Provide the (X, Y) coordinate of the cell's center where the given text is located.  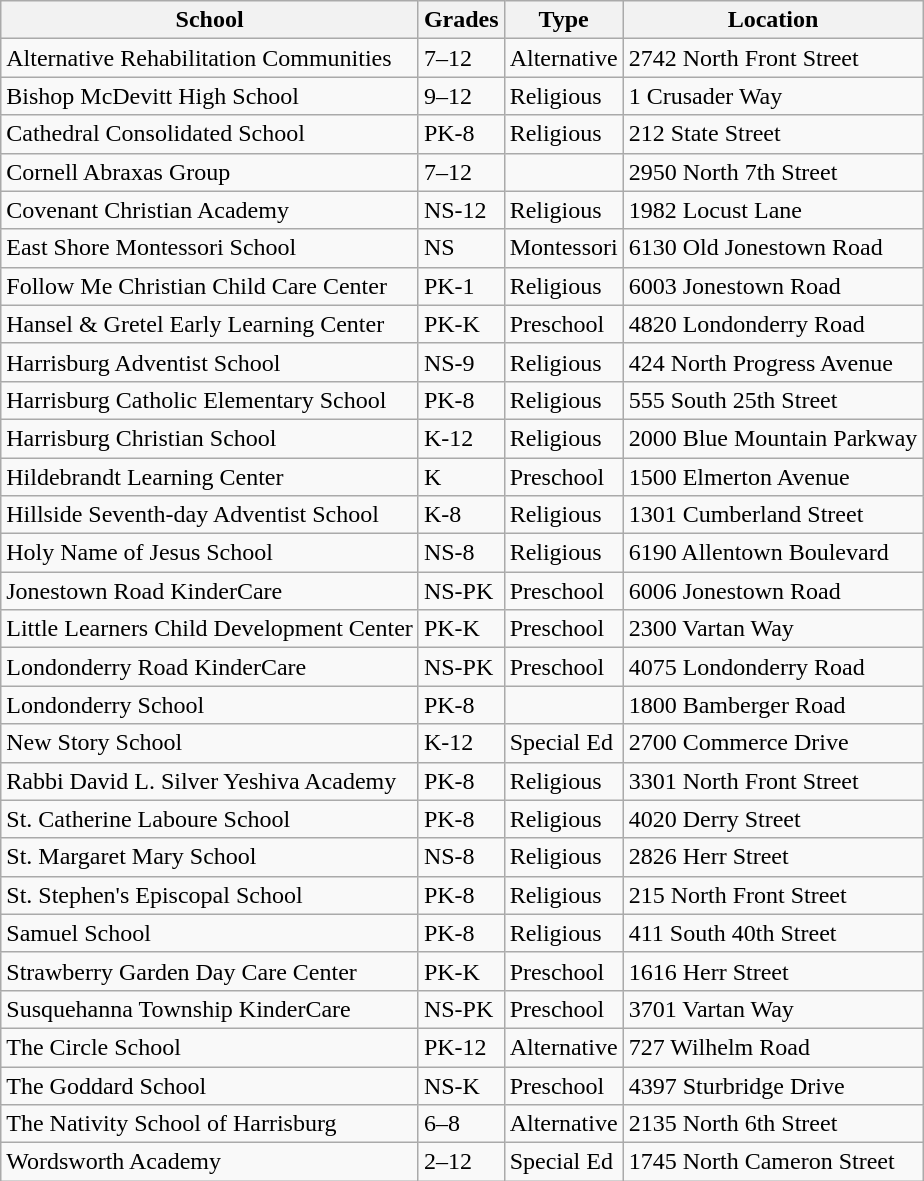
Londonderry Road KinderCare (210, 667)
212 State Street (773, 134)
Cornell Abraxas Group (210, 172)
3301 North Front Street (773, 781)
6190 Allentown Boulevard (773, 553)
K (461, 477)
Harrisburg Adventist School (210, 362)
Samuel School (210, 933)
411 South 40th Street (773, 933)
1 Crusader Way (773, 96)
4397 Sturbridge Drive (773, 1085)
215 North Front Street (773, 895)
6006 Jonestown Road (773, 591)
Susquehanna Township KinderCare (210, 1009)
Wordsworth Academy (210, 1162)
9–12 (461, 96)
6003 Jonestown Road (773, 286)
1982 Locust Lane (773, 210)
1616 Herr Street (773, 971)
2135 North 6th Street (773, 1124)
K-8 (461, 515)
PK-12 (461, 1047)
Holy Name of Jesus School (210, 553)
1500 Elmerton Avenue (773, 477)
1800 Bamberger Road (773, 705)
Hansel & Gretel Early Learning Center (210, 324)
Hillside Seventh-day Adventist School (210, 515)
School (210, 20)
2000 Blue Mountain Parkway (773, 438)
Londonderry School (210, 705)
PK-1 (461, 286)
2–12 (461, 1162)
Follow Me Christian Child Care Center (210, 286)
Harrisburg Christian School (210, 438)
4020 Derry Street (773, 819)
NS-12 (461, 210)
Alternative Rehabilitation Communities (210, 58)
Little Learners Child Development Center (210, 629)
Jonestown Road KinderCare (210, 591)
NS-K (461, 1085)
Hildebrandt Learning Center (210, 477)
Grades (461, 20)
2742 North Front Street (773, 58)
1301 Cumberland Street (773, 515)
East Shore Montessori School (210, 248)
3701 Vartan Way (773, 1009)
Type (564, 20)
St. Margaret Mary School (210, 857)
NS-9 (461, 362)
2300 Vartan Way (773, 629)
Location (773, 20)
New Story School (210, 743)
1745 North Cameron Street (773, 1162)
424 North Progress Avenue (773, 362)
2826 Herr Street (773, 857)
The Nativity School of Harrisburg (210, 1124)
St. Stephen's Episcopal School (210, 895)
Strawberry Garden Day Care Center (210, 971)
555 South 25th Street (773, 400)
Harrisburg Catholic Elementary School (210, 400)
Cathedral Consolidated School (210, 134)
NS (461, 248)
727 Wilhelm Road (773, 1047)
St. Catherine Laboure School (210, 819)
6–8 (461, 1124)
4820 Londonderry Road (773, 324)
The Goddard School (210, 1085)
The Circle School (210, 1047)
2700 Commerce Drive (773, 743)
Rabbi David L. Silver Yeshiva Academy (210, 781)
Bishop McDevitt High School (210, 96)
Covenant Christian Academy (210, 210)
4075 Londonderry Road (773, 667)
Montessori (564, 248)
2950 North 7th Street (773, 172)
6130 Old Jonestown Road (773, 248)
